Scan for the cell matching the given text and deliver its (X, Y) coordinate at center. 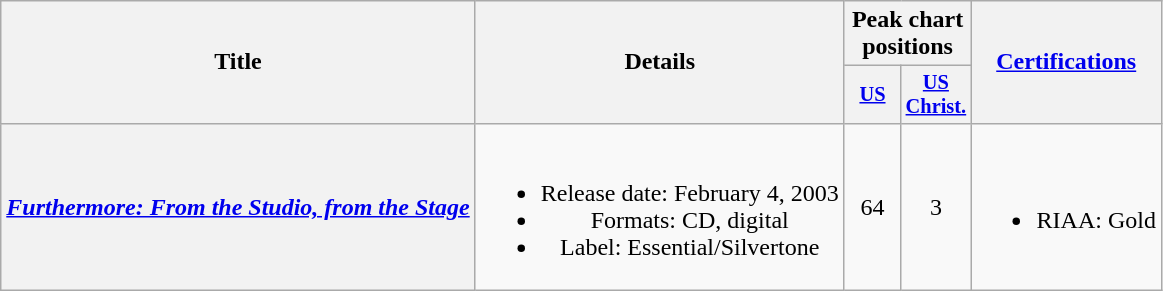
3 (936, 206)
US (872, 95)
USChrist. (936, 95)
Furthermore: From the Studio, from the Stage (238, 206)
Release date: February 4, 2003Formats: CD, digitalLabel: Essential/Silvertone (660, 206)
Title (238, 62)
Certifications (1066, 62)
64 (872, 206)
RIAA: Gold (1066, 206)
Peak chart positions (908, 34)
Details (660, 62)
